Return the (X, Y) coordinate for the center point of the cell that contains the specified text.  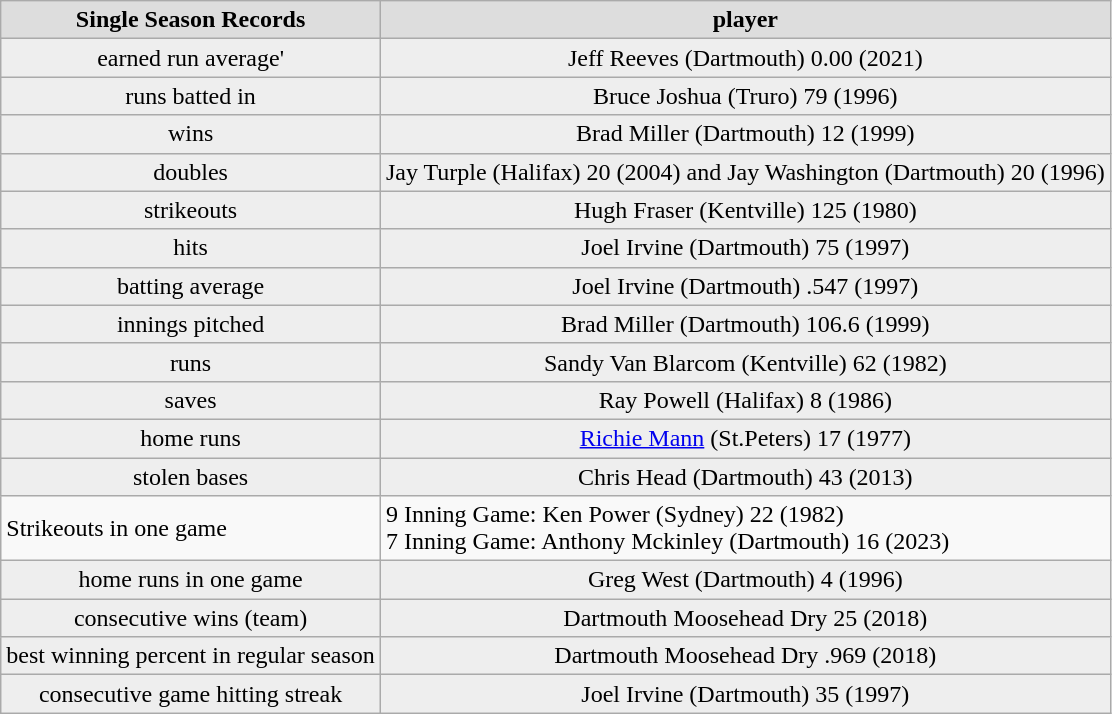
best winning percent in regular season (191, 656)
home runs (191, 438)
Joel Irvine (Dartmouth) 75 (1997) (745, 248)
Chris Head (Dartmouth) 43 (2013) (745, 477)
runs batted in (191, 96)
consecutive wins (team) (191, 618)
wins (191, 134)
batting average (191, 286)
Jeff Reeves (Dartmouth) 0.00 (2021) (745, 58)
strikeouts (191, 210)
Hugh Fraser (Kentville) 125 (1980) (745, 210)
innings pitched (191, 324)
hits (191, 248)
home runs in one game (191, 580)
Brad Miller (Dartmouth) 106.6 (1999) (745, 324)
player (745, 20)
Bruce Joshua (Truro) 79 (1996) (745, 96)
Richie Mann (St.Peters) 17 (1977) (745, 438)
doubles (191, 172)
runs (191, 362)
Dartmouth Moosehead Dry 25 (2018) (745, 618)
Greg West (Dartmouth) 4 (1996) (745, 580)
Jay Turple (Halifax) 20 (2004) and Jay Washington (Dartmouth) 20 (1996) (745, 172)
saves (191, 400)
Single Season Records (191, 20)
Dartmouth Moosehead Dry .969 (2018) (745, 656)
9 Inning Game: Ken Power (Sydney) 22 (1982)7 Inning Game: Anthony Mckinley (Dartmouth) 16 (2023) (745, 528)
Ray Powell (Halifax) 8 (1986) (745, 400)
earned run average' (191, 58)
consecutive game hitting streak (191, 694)
Joel Irvine (Dartmouth) 35 (1997) (745, 694)
Sandy Van Blarcom (Kentville) 62 (1982) (745, 362)
stolen bases (191, 477)
Strikeouts in one game (191, 528)
Joel Irvine (Dartmouth) .547 (1997) (745, 286)
Brad Miller (Dartmouth) 12 (1999) (745, 134)
